Detect which cell encompasses the target text, then output its (X, Y) center coordinate. 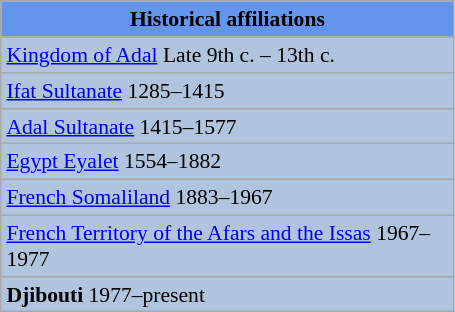
Djibouti 1977–present (227, 294)
Adal Sultanate 1415–1577 (227, 126)
Historical affiliations (227, 19)
Ifat Sultanate 1285–1415 (227, 91)
Egypt Eyalet 1554–1882 (227, 162)
French Territory of the Afars and the Issas 1967–1977 (227, 246)
Kingdom of Adal Late 9th c. – 13th c. (227, 55)
French Somaliland 1883–1967 (227, 197)
